Find where the given text appears and provide that cell's center as (X, Y) coordinate. 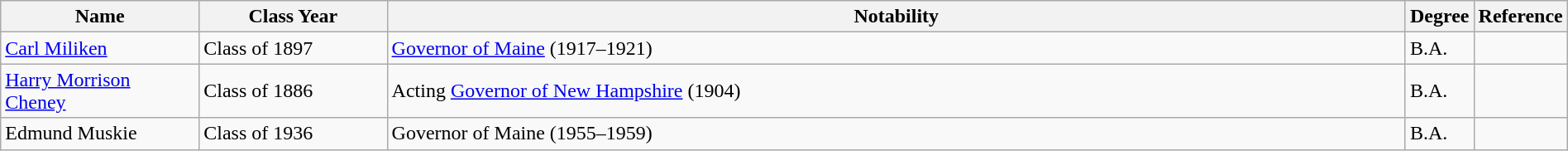
Class of 1897 (293, 48)
Reference (1520, 17)
Harry Morrison Cheney (100, 91)
Degree (1439, 17)
Notability (896, 17)
Edmund Muskie (100, 134)
Acting Governor of New Hampshire (1904) (896, 91)
Governor of Maine (1955–1959) (896, 134)
Governor of Maine (1917–1921) (896, 48)
Class of 1886 (293, 91)
Class Year (293, 17)
Carl Miliken (100, 48)
Name (100, 17)
Class of 1936 (293, 134)
